Identify which cell holds the provided text, then report its (x, y) central coordinate. 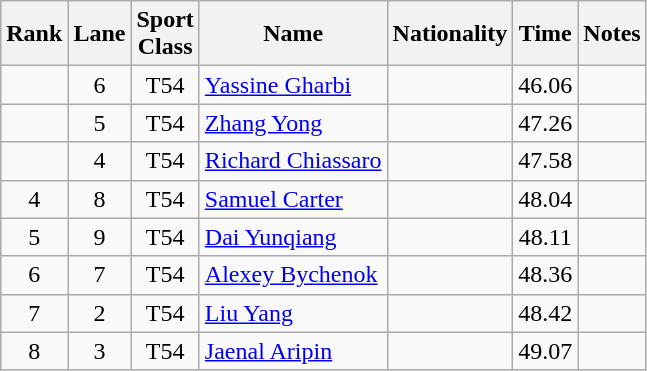
Time (546, 34)
47.26 (546, 123)
9 (100, 237)
Richard Chiassaro (293, 161)
Notes (612, 34)
48.11 (546, 237)
Yassine Gharbi (293, 85)
48.36 (546, 275)
Alexey Bychenok (293, 275)
Dai Yunqiang (293, 237)
48.42 (546, 313)
Nationality (450, 34)
2 (100, 313)
Rank (34, 34)
47.58 (546, 161)
Name (293, 34)
48.04 (546, 199)
49.07 (546, 351)
3 (100, 351)
Zhang Yong (293, 123)
46.06 (546, 85)
Jaenal Aripin (293, 351)
Samuel Carter (293, 199)
Liu Yang (293, 313)
Lane (100, 34)
SportClass (165, 34)
